Return (X, Y) of the center of cell containing provided text 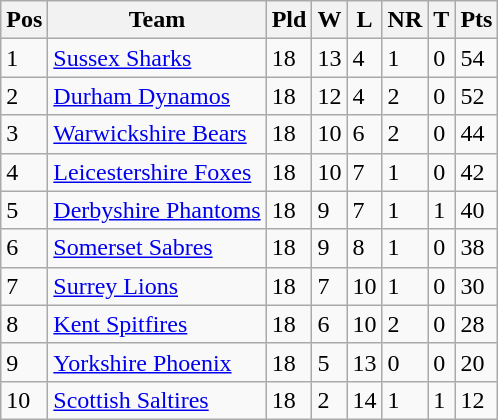
30 (476, 286)
Durham Dynamos (157, 96)
14 (364, 400)
28 (476, 324)
NR (405, 20)
Kent Spitfires (157, 324)
20 (476, 362)
Warwickshire Bears (157, 134)
Surrey Lions (157, 286)
Pld (289, 20)
38 (476, 248)
42 (476, 172)
W (330, 20)
T (442, 20)
44 (476, 134)
Pos (24, 20)
52 (476, 96)
Sussex Sharks (157, 58)
Leicestershire Foxes (157, 172)
L (364, 20)
Derbyshire Phantoms (157, 210)
Yorkshire Phoenix (157, 362)
Somerset Sabres (157, 248)
40 (476, 210)
Team (157, 20)
Pts (476, 20)
54 (476, 58)
Scottish Saltires (157, 400)
3 (24, 134)
